For the text-containing cell, return its midpoint in [X, Y] coordinate format. 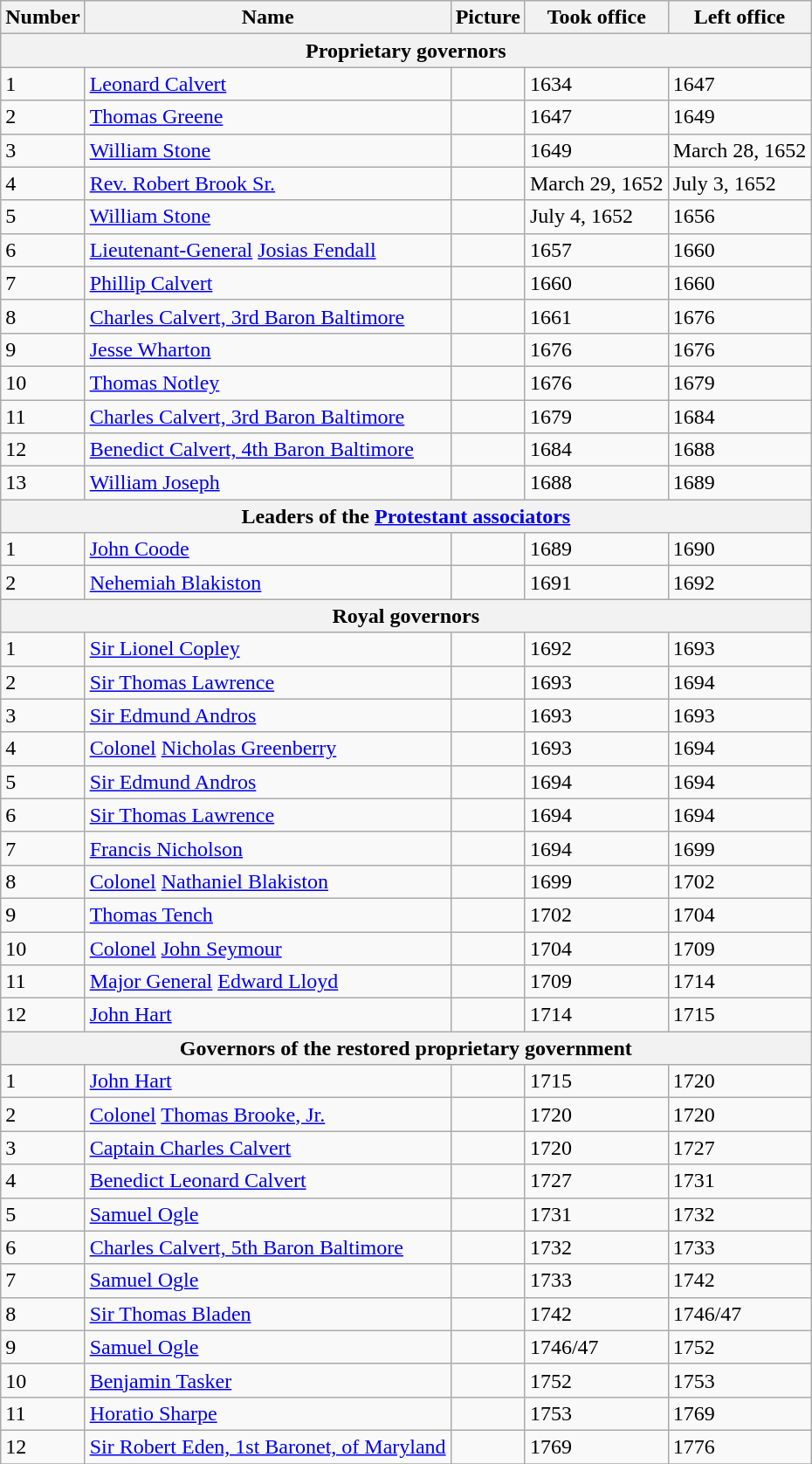
Thomas Greene [267, 117]
1656 [740, 217]
Picture [487, 17]
March 28, 1652 [740, 150]
1657 [596, 250]
July 3, 1652 [740, 183]
1691 [596, 583]
1690 [740, 549]
13 [43, 483]
Rev. Robert Brook Sr. [267, 183]
Thomas Tench [267, 915]
Colonel Nathaniel Blakiston [267, 881]
Colonel Nicholas Greenberry [267, 749]
William Joseph [267, 483]
Nehemiah Blakiston [267, 583]
March 29, 1652 [596, 183]
Captain Charles Calvert [267, 1148]
Name [267, 17]
Sir Robert Eden, 1st Baronet, of Maryland [267, 1447]
Sir Lionel Copley [267, 649]
Left office [740, 17]
1776 [740, 1447]
Jesse Wharton [267, 349]
Sir Thomas Bladen [267, 1314]
Royal governors [406, 616]
Colonel John Seymour [267, 948]
John Coode [267, 549]
Benjamin Tasker [267, 1380]
Benedict Calvert, 4th Baron Baltimore [267, 450]
Leaders of the Protestant associators [406, 516]
July 4, 1652 [596, 217]
Charles Calvert, 5th Baron Baltimore [267, 1247]
1634 [596, 84]
Number [43, 17]
Benedict Leonard Calvert [267, 1181]
Thomas Notley [267, 383]
Phillip Calvert [267, 283]
1661 [596, 316]
Francis Nicholson [267, 848]
Governors of the restored proprietary government [406, 1048]
Horatio Sharpe [267, 1413]
Lieutenant-General Josias Fendall [267, 250]
Major General Edward Lloyd [267, 982]
Proprietary governors [406, 51]
Leonard Calvert [267, 84]
Colonel Thomas Brooke, Jr. [267, 1115]
Took office [596, 17]
